For the text-containing cell, return its midpoint in (x, y) coordinate format. 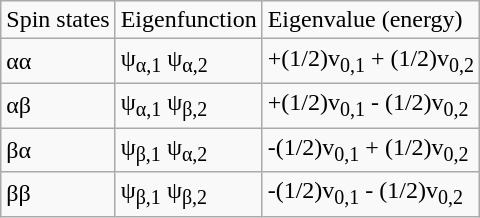
+(1/2)v0,1 + (1/2)v0,2 (370, 61)
αα (58, 61)
ββ (58, 194)
-(1/2)v0,1 + (1/2)v0,2 (370, 150)
βα (58, 150)
Eigenfunction (188, 20)
-(1/2)v0,1 - (1/2)v0,2 (370, 194)
ψα,1 ψα,2 (188, 61)
αβ (58, 105)
Eigenvalue (energy) (370, 20)
ψβ,1 ψβ,2 (188, 194)
+(1/2)v0,1 - (1/2)v0,2 (370, 105)
Spin states (58, 20)
ψα,1 ψβ,2 (188, 105)
ψβ,1 ψα,2 (188, 150)
